Locate the cell with the specified text and output its [X, Y] center coordinate. 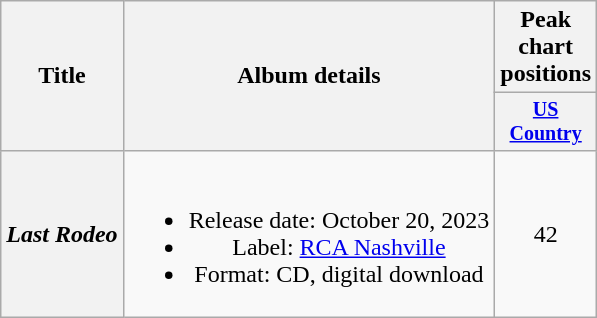
42 [546, 234]
US Country [546, 122]
Album details [309, 76]
Title [62, 76]
Release date: October 20, 2023Label: RCA NashvilleFormat: CD, digital download [309, 234]
Peak chart positions [546, 47]
Last Rodeo [62, 234]
